Find where the given text appears and provide that cell's center as (x, y) coordinate. 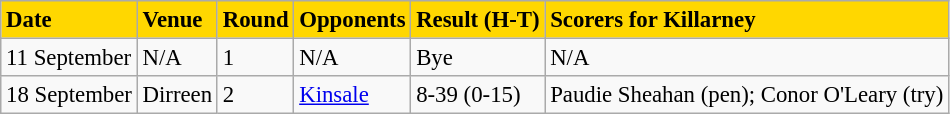
18 September (69, 94)
8-39 (0-15) (478, 94)
Scorers for Killarney (747, 19)
Date (69, 19)
Venue (177, 19)
Result (H-T) (478, 19)
Paudie Sheahan (pen); Conor O'Leary (try) (747, 94)
Dirreen (177, 94)
1 (255, 57)
Opponents (352, 19)
11 September (69, 57)
2 (255, 94)
Bye (478, 57)
Kinsale (352, 94)
Round (255, 19)
